Detect which cell encompasses the target text, then output its [x, y] center coordinate. 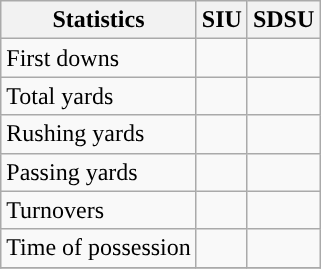
SDSU [283, 20]
Time of possession [99, 248]
SIU [222, 20]
Total yards [99, 96]
Rushing yards [99, 134]
First downs [99, 58]
Passing yards [99, 172]
Turnovers [99, 210]
Statistics [99, 20]
